Scan for the cell matching the given text and deliver its [x, y] coordinate at center. 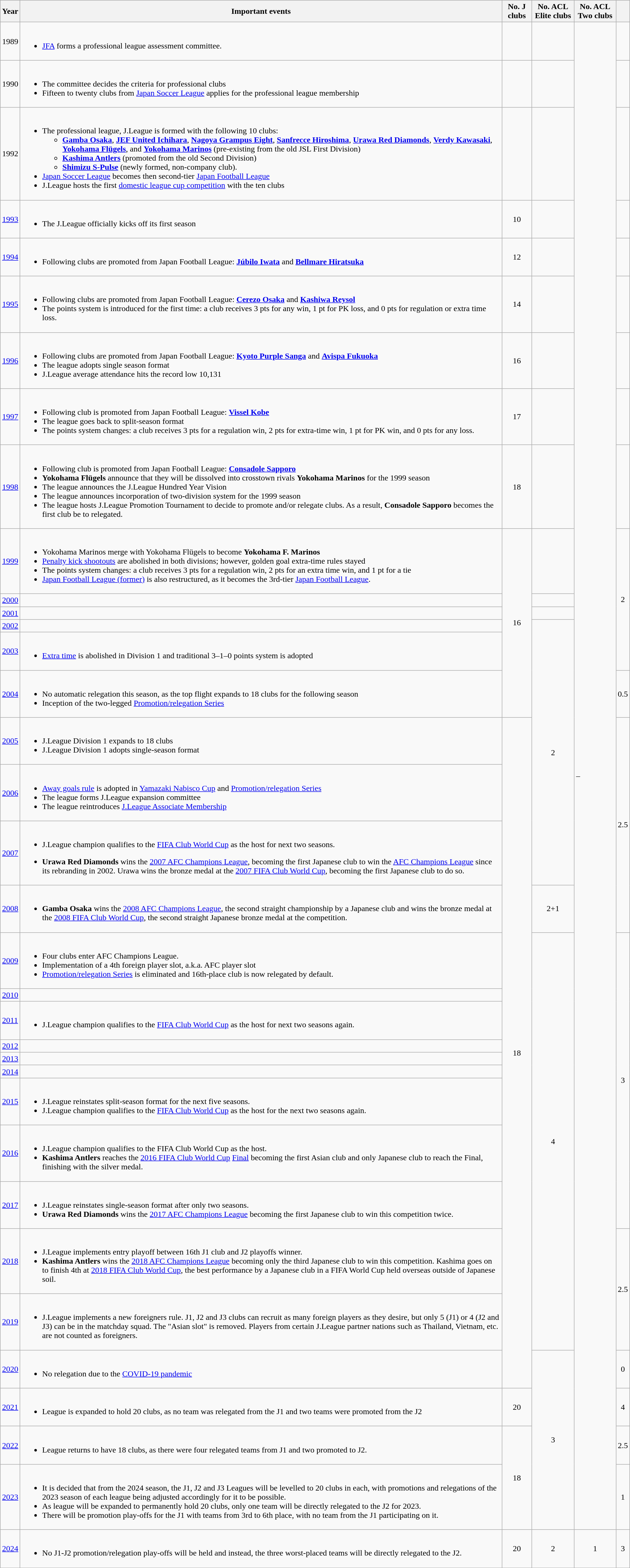
2017 [10, 1205]
2018 [10, 1261]
2024 [10, 1549]
J.League champion qualifies to the FIFA Club World Cup as the host for next two seasons again. [261, 1020]
Following clubs are promoted from Japan Football League: Júbilo Iwata and Bellmare Hiratsuka [261, 257]
2+1 [553, 909]
No relegation due to the COVID-19 pandemic [261, 1369]
J.League Division 1 expands to 18 clubsJ.League Division 1 adopts single-season format [261, 741]
2000 [10, 600]
2006 [10, 793]
2023 [10, 1497]
2005 [10, 741]
1993 [10, 219]
2016 [10, 1153]
The J.League officially kicks off its first season [261, 219]
Important events [261, 11]
2014 [10, 1071]
2021 [10, 1407]
2002 [10, 626]
– [595, 776]
Extra time is abolished in Division 1 and traditional 3–1–0 points system is adopted [261, 651]
1996 [10, 360]
1999 [10, 561]
No. ACL Elite clubs [553, 11]
2013 [10, 1059]
17 [517, 417]
League is expanded to hold 20 clubs, as no team was relegated from the J1 and two teams were promoted from the J2 [261, 1407]
12 [517, 257]
2022 [10, 1445]
2015 [10, 1101]
2019 [10, 1322]
1997 [10, 417]
1992 [10, 154]
2020 [10, 1369]
2003 [10, 651]
2012 [10, 1046]
0 [623, 1369]
League returns to have 18 clubs, as there were four relegated teams from J1 and two promoted to J2. [261, 1445]
No J1-J2 promotion/relegation play-offs will be held and instead, the three worst-placed teams will be directly relegated to the J2. [261, 1549]
1995 [10, 304]
10 [517, 219]
JFA forms a professional league assessment committee. [261, 41]
2007 [10, 853]
0.5 [623, 694]
2010 [10, 995]
2004 [10, 694]
2011 [10, 1020]
2001 [10, 613]
1990 [10, 84]
1998 [10, 487]
2009 [10, 960]
No. J clubs [517, 11]
1994 [10, 257]
Year [10, 11]
14 [517, 304]
1989 [10, 41]
No. ACL Two clubs [595, 11]
2008 [10, 909]
